Search for the cell housing the specified text and yield its [x, y] center coordinate. 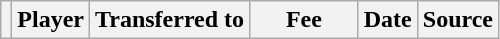
Date [388, 20]
Fee [304, 20]
Player [51, 20]
Transferred to [170, 20]
Source [458, 20]
